Return [x, y] of the center of cell containing provided text 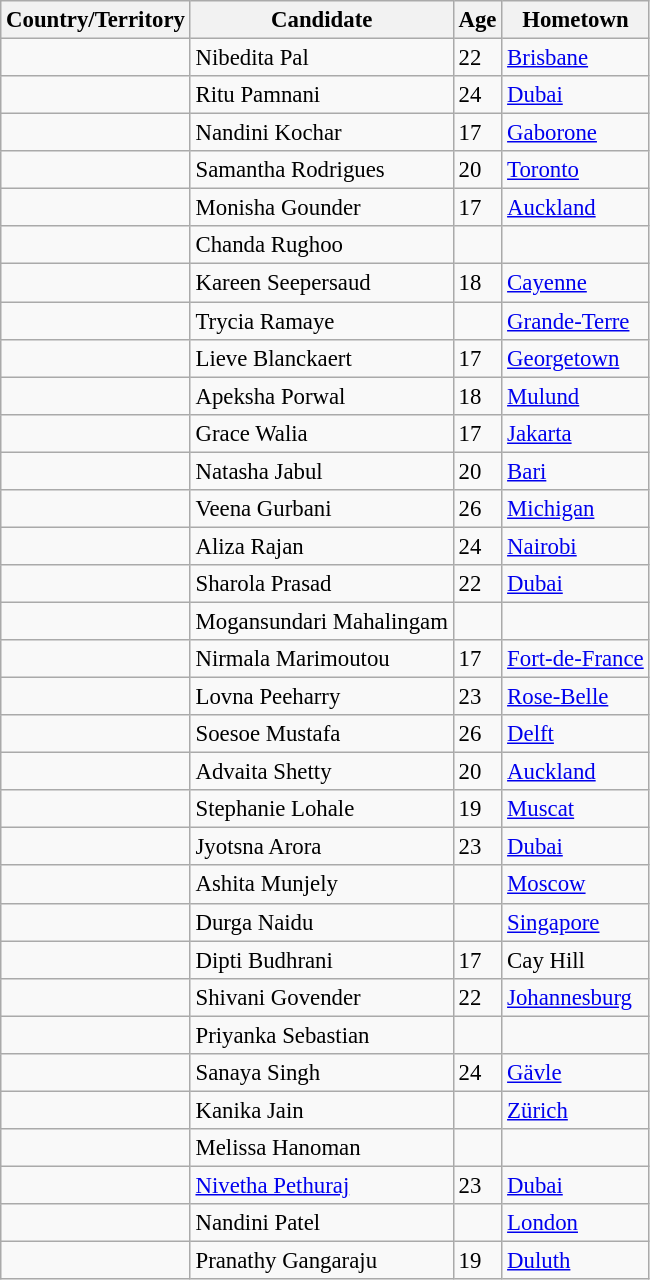
Gaborone [576, 133]
Zürich [576, 1110]
Apeksha Porwal [322, 396]
Country/Territory [96, 20]
Mulund [576, 396]
Candidate [322, 20]
Nivetha Pethuraj [322, 1185]
Durga Naidu [322, 922]
Nandini Patel [322, 1223]
Ashita Munjely [322, 885]
Samantha Rodrigues [322, 170]
Soesoe Mustafa [322, 734]
Gävle [576, 1073]
Lieve Blanckaert [322, 358]
Rose-Belle [576, 697]
Nairobi [576, 546]
Cayenne [576, 283]
Mogansundari Mahalingam [322, 621]
Veena Gurbani [322, 509]
Monisha Gounder [322, 208]
Dipti Budhrani [322, 960]
Muscat [576, 809]
Pranathy Gangaraju [322, 1261]
Johannesburg [576, 997]
Duluth [576, 1261]
Ritu Pamnani [322, 95]
Age [478, 20]
Kareen Seepersaud [322, 283]
Georgetown [576, 358]
Chanda Rughoo [322, 245]
Moscow [576, 885]
Advaita Shetty [322, 772]
London [576, 1223]
Lovna Peeharry [322, 697]
Jakarta [576, 433]
Sharola Prasad [322, 584]
Natasha Jabul [322, 471]
Brisbane [576, 58]
Michigan [576, 509]
Nibedita Pal [322, 58]
Trycia Ramaye [322, 321]
Stephanie Lohale [322, 809]
Sanaya Singh [322, 1073]
Melissa Hanoman [322, 1148]
Priyanka Sebastian [322, 1035]
Grande-Terre [576, 321]
Cay Hill [576, 960]
Bari [576, 471]
Delft [576, 734]
Toronto [576, 170]
Singapore [576, 922]
Grace Walia [322, 433]
Fort-de-France [576, 659]
Shivani Govender [322, 997]
Nandini Kochar [322, 133]
Nirmala Marimoutou [322, 659]
Aliza Rajan [322, 546]
Hometown [576, 20]
Jyotsna Arora [322, 847]
Kanika Jain [322, 1110]
